Pinpoint the cell where the given text exists, returning its (x, y) midpoint coordinate. 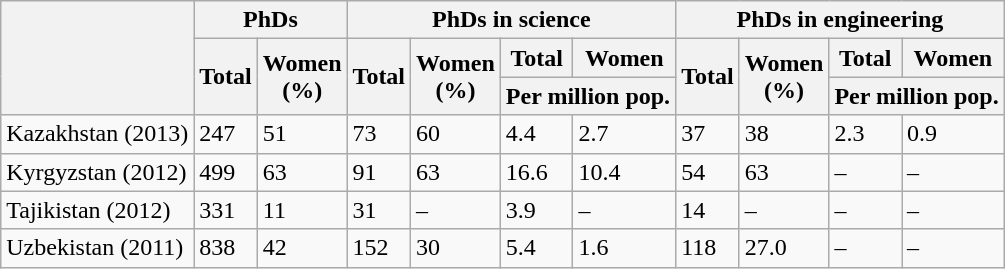
Tajikistan (2012) (98, 210)
31 (379, 210)
16.6 (536, 172)
PhDs in engineering (840, 20)
Kazakhstan (2013) (98, 134)
11 (302, 210)
30 (456, 248)
499 (226, 172)
2.7 (624, 134)
118 (708, 248)
54 (708, 172)
27.0 (784, 248)
247 (226, 134)
10.4 (624, 172)
152 (379, 248)
42 (302, 248)
14 (708, 210)
5.4 (536, 248)
73 (379, 134)
51 (302, 134)
838 (226, 248)
1.6 (624, 248)
38 (784, 134)
PhDs in science (512, 20)
4.4 (536, 134)
3.9 (536, 210)
PhDs (270, 20)
91 (379, 172)
0.9 (954, 134)
Kyrgyzstan (2012) (98, 172)
60 (456, 134)
37 (708, 134)
331 (226, 210)
Uzbekistan (2011) (98, 248)
2.3 (866, 134)
